From the cell containing the given text, extract its center point as [X, Y] coordinate. 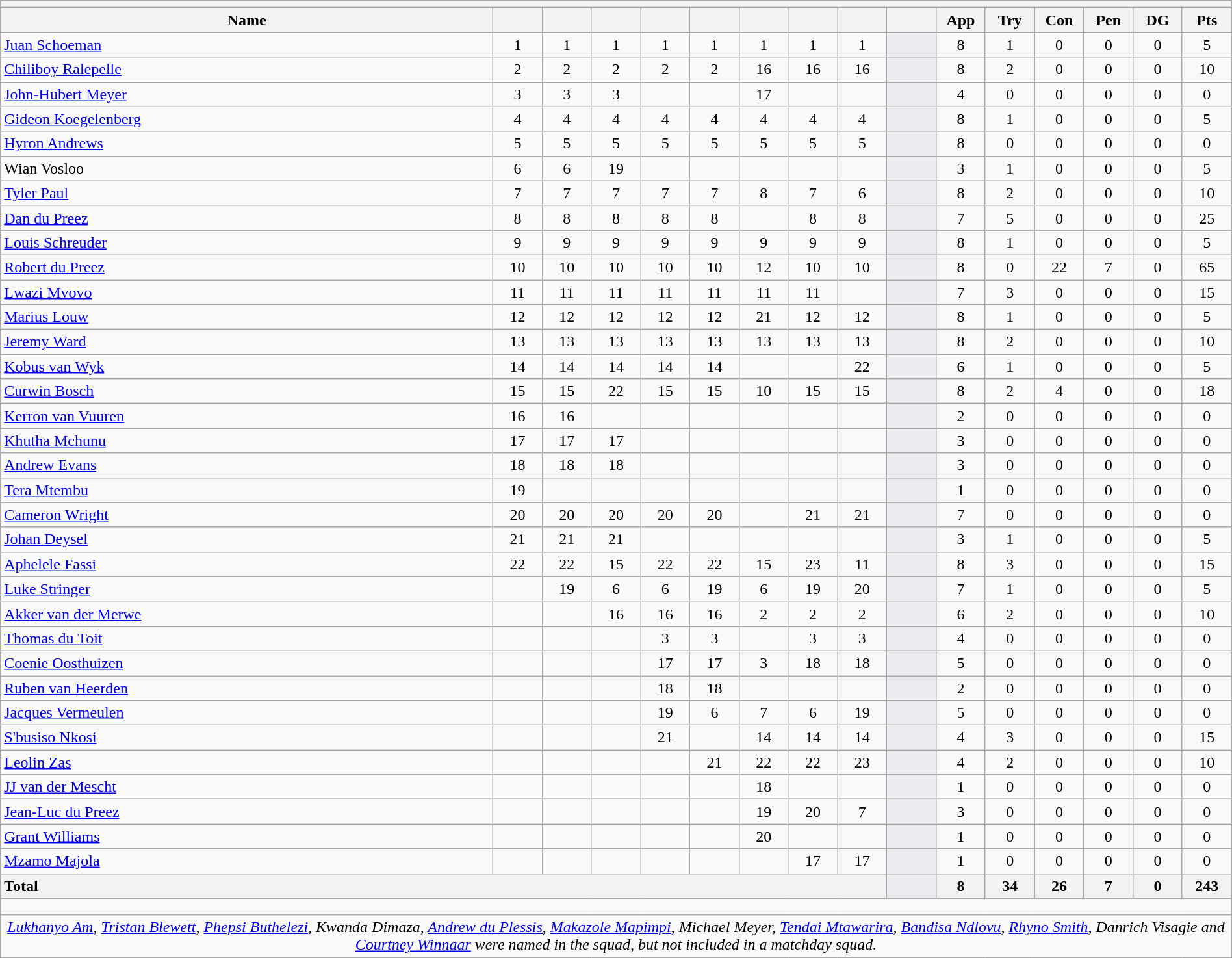
Jean-Luc du Preez [247, 812]
Tyler Paul [247, 193]
Hyron Andrews [247, 144]
Pen [1109, 20]
S'busiso Nkosi [247, 738]
Jacques Vermeulen [247, 713]
Robert du Preez [247, 267]
Grant Williams [247, 836]
Gideon Koegelenberg [247, 119]
Chiliboy Ralepelle [247, 70]
34 [1010, 886]
Kobus van Wyk [247, 367]
Try [1010, 20]
Ruben van Heerden [247, 688]
Con [1059, 20]
243 [1207, 886]
Total [444, 886]
25 [1207, 218]
Louis Schreuder [247, 242]
DG [1158, 20]
Jeremy Ward [247, 342]
Leolin Zas [247, 762]
Lwazi Mvovo [247, 292]
Dan du Preez [247, 218]
Coenie Oosthuizen [247, 663]
Marius Louw [247, 317]
Curwin Bosch [247, 391]
Akker van der Merwe [247, 614]
Luke Stringer [247, 589]
Mzamo Majola [247, 861]
Name [247, 20]
Johan Deysel [247, 539]
Pts [1207, 20]
Thomas du Toit [247, 638]
Wian Vosloo [247, 168]
JJ van der Mescht [247, 787]
Cameron Wright [247, 515]
Andrew Evans [247, 465]
Kerron van Vuuren [247, 416]
Juan Schoeman [247, 45]
App [961, 20]
Khutha Mchunu [247, 441]
John-Hubert Meyer [247, 94]
Tera Mtembu [247, 490]
26 [1059, 886]
Aphelele Fassi [247, 564]
65 [1207, 267]
